Capture the cell that displays the provided text and extract its (X, Y) central coordinate. 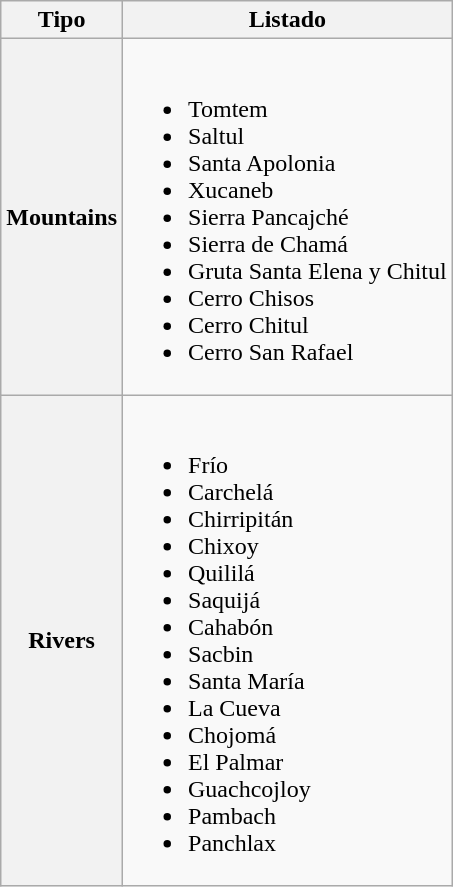
Listado (288, 20)
Tipo (62, 20)
Mountains (62, 217)
TomtemSaltulSanta ApoloniaXucanebSierra PancajchéSierra de ChamáGruta Santa Elena y ChitulCerro ChisosCerro ChitulCerro San Rafael (288, 217)
Rivers (62, 640)
FríoCarcheláChirripitánChixoyQuililáSaquijáCahabónSacbinSanta MaríaLa CuevaChojomáEl PalmarGuachcojloyPambachPanchlax (288, 640)
